Provide the (X, Y) coordinate of the cell's center where the given text is located.  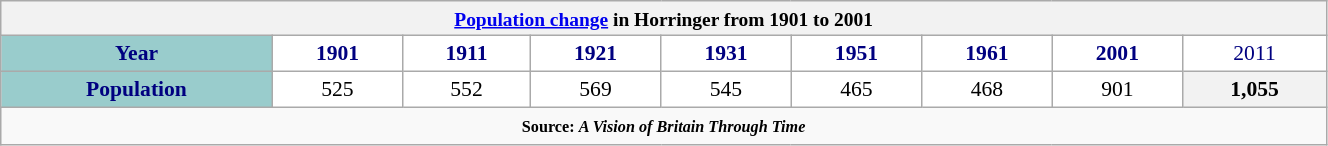
2001 (1117, 54)
Population change in Horringer from 1901 to 2001 (664, 18)
1951 (856, 54)
525 (337, 90)
552 (467, 90)
Source: A Vision of Britain Through Time (664, 126)
Population (137, 90)
1961 (987, 54)
1921 (595, 54)
1931 (726, 54)
465 (856, 90)
901 (1117, 90)
1911 (467, 54)
2011 (1255, 54)
468 (987, 90)
1901 (337, 54)
1,055 (1255, 90)
545 (726, 90)
Year (137, 54)
569 (595, 90)
